Detect which cell encompasses the target text, then output its (x, y) center coordinate. 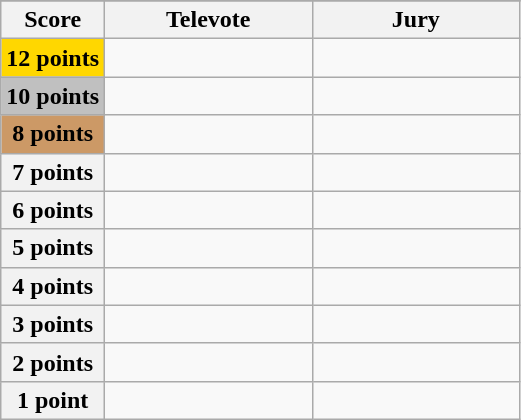
5 points (53, 248)
10 points (53, 96)
4 points (53, 286)
12 points (53, 58)
1 point (53, 400)
Score (53, 20)
Jury (416, 20)
Televote (209, 20)
7 points (53, 172)
8 points (53, 134)
6 points (53, 210)
2 points (53, 362)
3 points (53, 324)
